Return (x, y) of the center of cell containing provided text 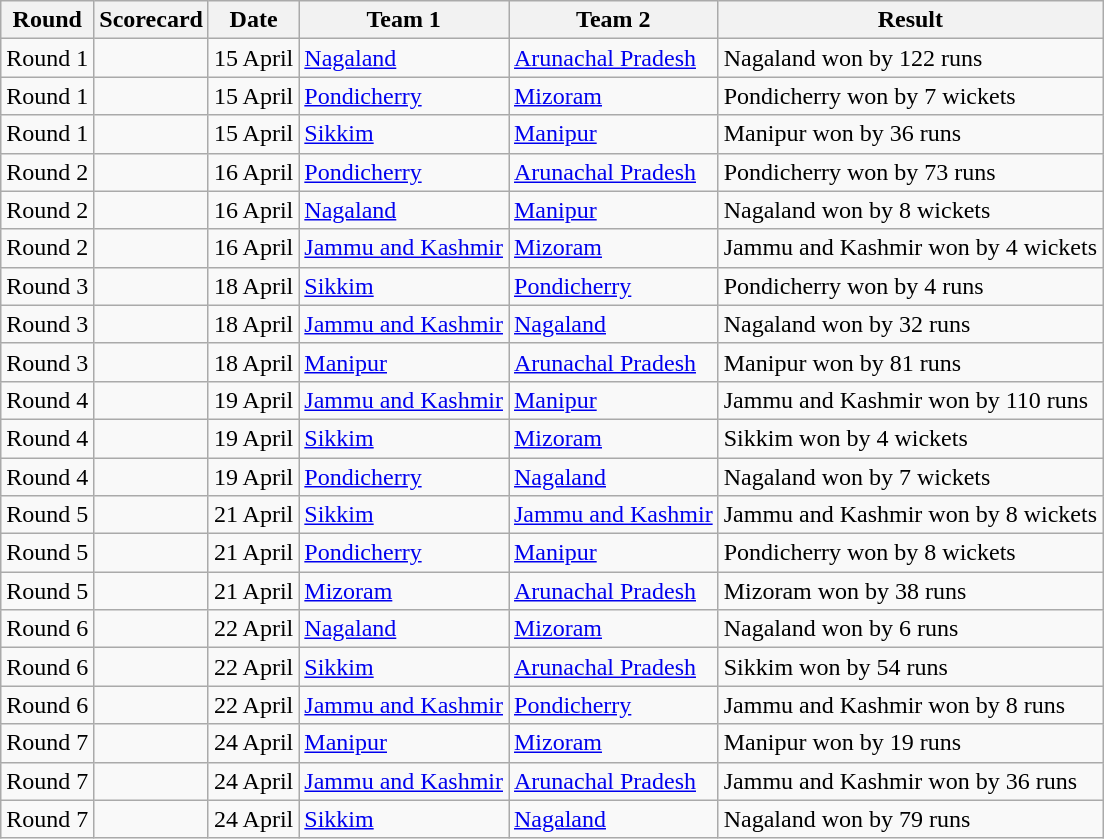
Jammu and Kashmir won by 110 runs (910, 400)
Manipur won by 19 runs (910, 743)
Pondicherry won by 73 runs (910, 172)
Nagaland won by 122 runs (910, 58)
Nagaland won by 6 runs (910, 629)
Nagaland won by 79 runs (910, 819)
Scorecard (152, 20)
Mizoram won by 38 runs (910, 591)
Sikkim won by 54 runs (910, 667)
Nagaland won by 7 wickets (910, 477)
Date (253, 20)
Jammu and Kashmir won by 8 runs (910, 705)
Jammu and Kashmir won by 36 runs (910, 781)
Manipur won by 36 runs (910, 134)
Jammu and Kashmir won by 4 wickets (910, 248)
Nagaland won by 8 wickets (910, 210)
Result (910, 20)
Pondicherry won by 4 runs (910, 286)
Nagaland won by 32 runs (910, 324)
Team 2 (613, 20)
Manipur won by 81 runs (910, 362)
Team 1 (404, 20)
Pondicherry won by 8 wickets (910, 553)
Round (48, 20)
Jammu and Kashmir won by 8 wickets (910, 515)
Sikkim won by 4 wickets (910, 438)
Pondicherry won by 7 wickets (910, 96)
